Locate the cell with the specified text and output its (X, Y) center coordinate. 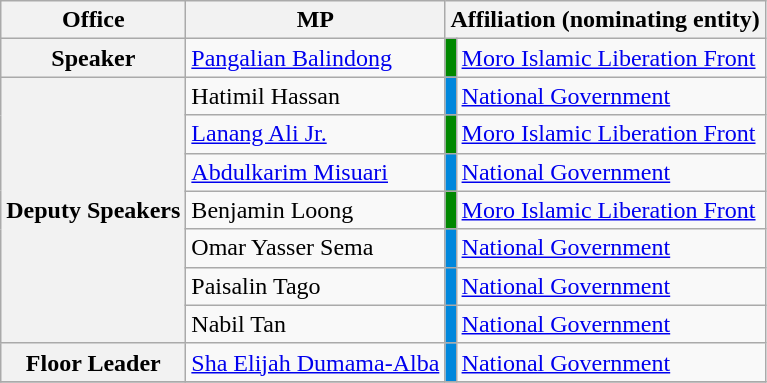
Deputy Speakers (94, 210)
Pangalian Balindong (316, 58)
Office (94, 20)
Lanang Ali Jr. (316, 134)
Floor Leader (94, 362)
Speaker (94, 58)
Sha Elijah Dumama-Alba (316, 362)
Benjamin Loong (316, 210)
Omar Yasser Sema (316, 248)
Abdulkarim Misuari (316, 172)
Hatimil Hassan (316, 96)
Paisalin Tago (316, 286)
Affiliation (nominating entity) (605, 20)
MP (316, 20)
Nabil Tan (316, 324)
